Extract the [x, y] coordinate from the center of the cell holding the provided text.  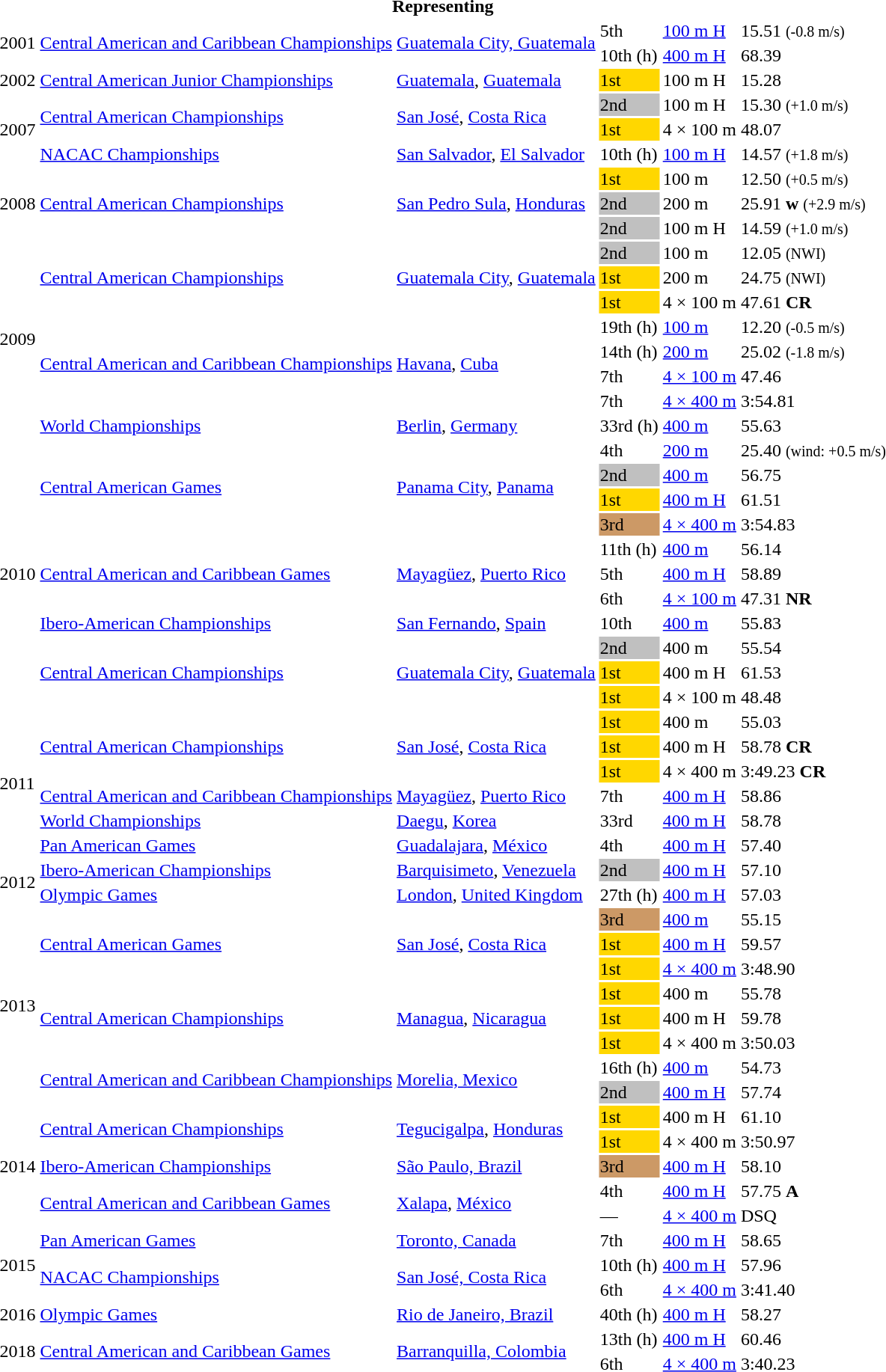
Panama City, Panama [497, 488]
San Pedro Sula, Honduras [497, 203]
São Paulo, Brazil [497, 1166]
Toronto, Canada [497, 1240]
40th (h) [629, 1314]
Guadalajara, México [497, 845]
11th (h) [629, 549]
14th (h) [629, 352]
16th (h) [629, 1068]
London, United Kingdom [497, 895]
Rio de Janeiro, Brazil [497, 1314]
Daegu, Korea [497, 821]
Barquisimeto, Venezuela [497, 870]
Havana, Cuba [497, 364]
33rd [629, 821]
27th (h) [629, 895]
10th [629, 623]
San Salvador, El Salvador [497, 154]
Berlin, Germany [497, 426]
Guatemala, Guatemala [497, 80]
San Fernando, Spain [497, 623]
Morelia, Mexico [497, 1080]
Xalapa, México [497, 1203]
33rd (h) [629, 426]
19th (h) [629, 327]
Tegucigalpa, Honduras [497, 1130]
13th (h) [629, 1339]
Central American Junior Championships [216, 80]
— [629, 1216]
Managua, Nicaragua [497, 1018]
